Pinpoint the cell where the given text exists, returning its (X, Y) midpoint coordinate. 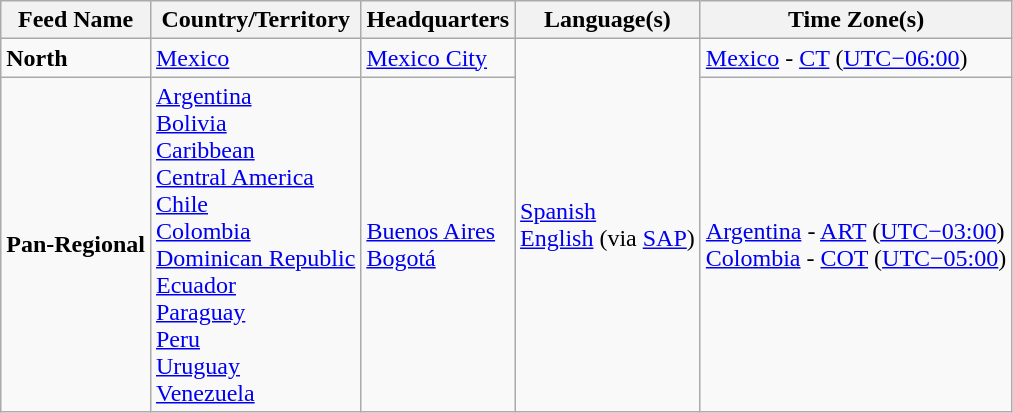
Pan-Regional (76, 244)
Language(s) (608, 20)
Mexico City (438, 58)
Time Zone(s) (856, 20)
Argentina - ART (UTC−03:00)Colombia - COT (UTC−05:00) (856, 244)
Headquarters (438, 20)
ArgentinaBoliviaCaribbeanCentral AmericaChileColombiaDominican RepublicEcuadorParaguayPeruUruguayVenezuela (255, 244)
Mexico (255, 58)
Mexico - CT (UTC−06:00) (856, 58)
North (76, 58)
Feed Name (76, 20)
Country/Territory (255, 20)
Buenos AiresBogotá (438, 244)
SpanishEnglish (via SAP) (608, 226)
